For the text-containing cell, return its midpoint in [x, y] coordinate format. 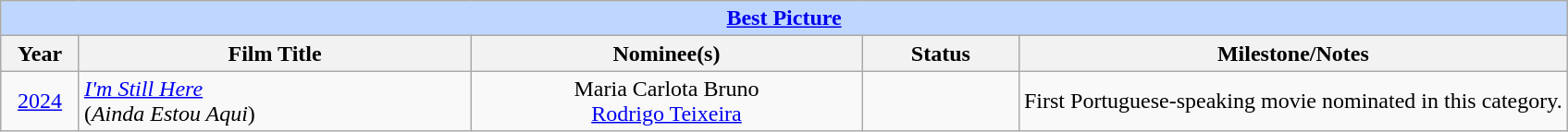
Film Title [274, 54]
Year [41, 54]
Maria Carlota BrunoRodrigo Teixeira [666, 102]
First Portuguese-speaking movie nominated in this category. [1293, 102]
Best Picture [784, 18]
Milestone/Notes [1293, 54]
Status [940, 54]
Nominee(s) [666, 54]
2024 [41, 102]
I'm Still Here(Ainda Estou Aqui) [274, 102]
